Return the [x, y] coordinate for the center point of the cell that contains the specified text.  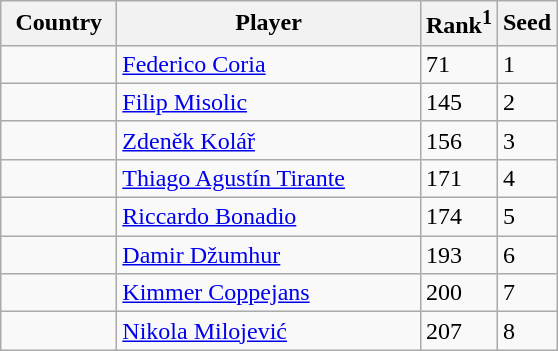
8 [526, 331]
2 [526, 102]
200 [458, 293]
Riccardo Bonadio [269, 217]
1 [526, 64]
Country [59, 24]
Thiago Agustín Tirante [269, 178]
5 [526, 217]
Rank1 [458, 24]
145 [458, 102]
7 [526, 293]
Player [269, 24]
Kimmer Coppejans [269, 293]
6 [526, 255]
Nikola Milojević [269, 331]
Federico Coria [269, 64]
193 [458, 255]
171 [458, 178]
71 [458, 64]
3 [526, 140]
Zdeněk Kolář [269, 140]
Filip Misolic [269, 102]
Seed [526, 24]
207 [458, 331]
156 [458, 140]
4 [526, 178]
174 [458, 217]
Damir Džumhur [269, 255]
